Scan for the cell matching the given text and deliver its [x, y] coordinate at center. 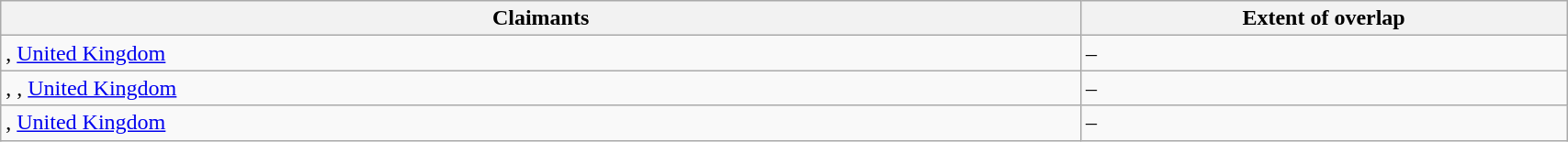
Extent of overlap [1323, 18]
, , United Kingdom [541, 88]
Claimants [541, 18]
